Return (x, y) of the center of cell containing provided text 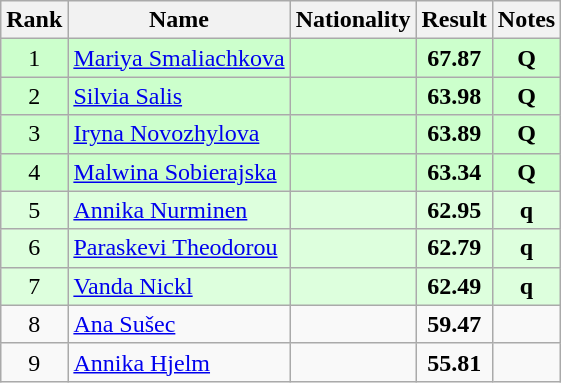
Annika Nurminen (179, 210)
62.95 (454, 210)
9 (34, 362)
59.47 (454, 324)
6 (34, 248)
Malwina Sobierajska (179, 172)
Paraskevi Theodorou (179, 248)
7 (34, 286)
1 (34, 58)
Rank (34, 20)
Iryna Novozhylova (179, 134)
Notes (526, 20)
55.81 (454, 362)
5 (34, 210)
4 (34, 172)
63.89 (454, 134)
Mariya Smaliachkova (179, 58)
Ana Sušec (179, 324)
62.79 (454, 248)
63.34 (454, 172)
Name (179, 20)
Silvia Salis (179, 96)
Vanda Nickl (179, 286)
Annika Hjelm (179, 362)
Nationality (353, 20)
2 (34, 96)
63.98 (454, 96)
67.87 (454, 58)
62.49 (454, 286)
3 (34, 134)
8 (34, 324)
Result (454, 20)
